Detect which cell encompasses the target text, then output its (x, y) center coordinate. 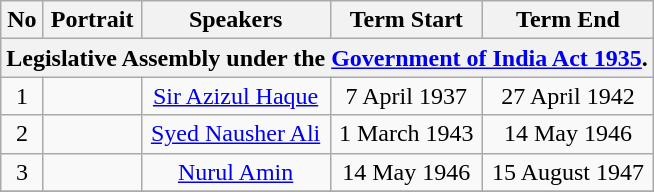
Term Start (406, 20)
Nurul Amin (236, 172)
27 April 1942 (568, 96)
15 August 1947 (568, 172)
Sir Azizul Haque (236, 96)
Syed Nausher Ali (236, 134)
Speakers (236, 20)
Legislative Assembly under the Government of India Act 1935. (328, 58)
Term End (568, 20)
7 April 1937 (406, 96)
No (22, 20)
Portrait (92, 20)
1 (22, 96)
1 March 1943 (406, 134)
2 (22, 134)
3 (22, 172)
